Return (x, y) of the center of cell containing provided text 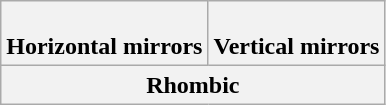
Horizontal mirrors (104, 34)
Vertical mirrors (296, 34)
Rhombic (193, 85)
